Capture the cell that displays the provided text and extract its (X, Y) central coordinate. 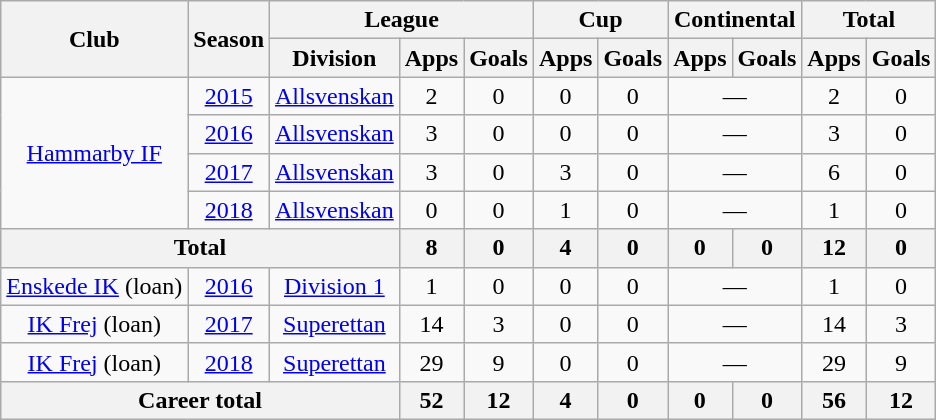
8 (431, 248)
Enskede IK (loan) (94, 286)
Hammarby IF (94, 153)
6 (834, 172)
Season (229, 39)
Division (335, 58)
Career total (200, 400)
2015 (229, 96)
Cup (600, 20)
Club (94, 39)
52 (431, 400)
56 (834, 400)
Continental (735, 20)
Division 1 (335, 286)
League (402, 20)
